Pinpoint the cell where the given text exists, returning its [X, Y] midpoint coordinate. 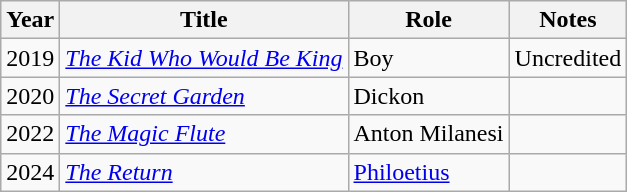
The Secret Garden [204, 96]
2019 [30, 58]
The Return [204, 172]
Role [428, 20]
Philoetius [428, 172]
Anton Milanesi [428, 134]
Uncredited [568, 58]
2020 [30, 96]
The Magic Flute [204, 134]
Notes [568, 20]
2024 [30, 172]
Boy [428, 58]
2022 [30, 134]
The Kid Who Would Be King [204, 58]
Year [30, 20]
Dickon [428, 96]
Title [204, 20]
